Capture the cell that displays the provided text and extract its [X, Y] central coordinate. 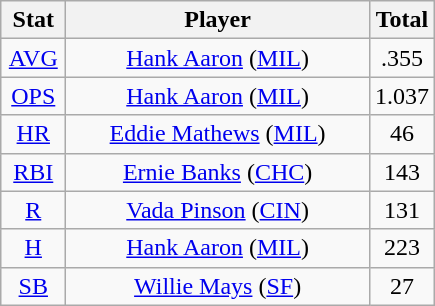
46 [402, 134]
Eddie Mathews (MIL) [218, 134]
OPS [34, 96]
R [34, 210]
H [34, 248]
.355 [402, 58]
SB [34, 286]
HR [34, 134]
Ernie Banks (CHC) [218, 172]
Player [218, 20]
Willie Mays (SF) [218, 286]
AVG [34, 58]
Total [402, 20]
27 [402, 286]
Vada Pinson (CIN) [218, 210]
131 [402, 210]
Stat [34, 20]
1.037 [402, 96]
RBI [34, 172]
223 [402, 248]
143 [402, 172]
